Search for the cell housing the specified text and yield its [X, Y] center coordinate. 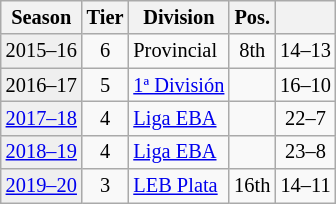
23–8 [306, 152]
2017–18 [42, 118]
LEB Plata [178, 186]
3 [106, 186]
5 [106, 85]
22–7 [306, 118]
8th [252, 51]
2019–20 [42, 186]
1ª División [178, 85]
Provincial [178, 51]
Tier [106, 17]
6 [106, 51]
14–13 [306, 51]
Division [178, 17]
14–11 [306, 186]
2018–19 [42, 152]
16th [252, 186]
Pos. [252, 17]
2016–17 [42, 85]
16–10 [306, 85]
2015–16 [42, 51]
Season [42, 17]
